Extract the (x, y) coordinate from the center of the cell holding the provided text.  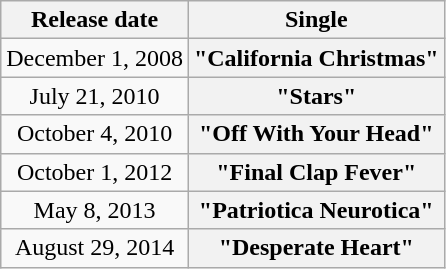
"Stars" (316, 96)
"Patriotica Neurotica" (316, 210)
Release date (95, 20)
August 29, 2014 (95, 248)
May 8, 2013 (95, 210)
"Final Clap Fever" (316, 172)
"Desperate Heart" (316, 248)
December 1, 2008 (95, 58)
Single (316, 20)
July 21, 2010 (95, 96)
October 4, 2010 (95, 134)
"Off With Your Head" (316, 134)
October 1, 2012 (95, 172)
"California Christmas" (316, 58)
